From the cell containing the given text, extract its center point as [x, y] coordinate. 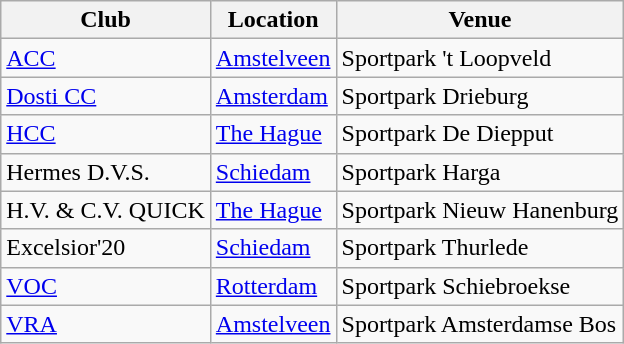
Sportpark Amsterdamse Bos [480, 324]
Club [106, 20]
Sportpark Drieburg [480, 96]
Venue [480, 20]
Amsterdam [273, 96]
HCC [106, 134]
Sportpark De Diepput [480, 134]
Sportpark Harga [480, 172]
Sportpark Schiebroekse [480, 286]
VOC [106, 286]
Location [273, 20]
Sportpark Thurlede [480, 248]
ACC [106, 58]
VRA [106, 324]
H.V. & C.V. QUICK [106, 210]
Sportpark 't Loopveld [480, 58]
Sportpark Nieuw Hanenburg [480, 210]
Excelsior'20 [106, 248]
Rotterdam [273, 286]
Hermes D.V.S. [106, 172]
Dosti CC [106, 96]
